Identify which cell holds the provided text, then report its [X, Y] central coordinate. 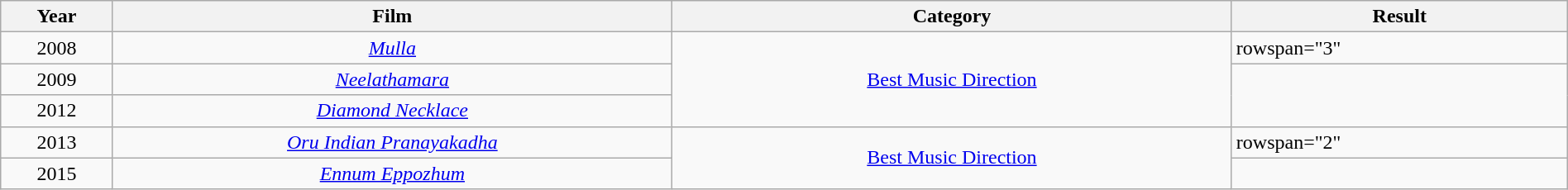
Result [1399, 17]
2013 [56, 142]
rowspan="3" [1399, 48]
Ennum Eppozhum [392, 173]
Film [392, 17]
2008 [56, 48]
Neelathamara [392, 79]
Category [953, 17]
Mulla [392, 48]
Oru Indian Pranayakadha [392, 142]
2009 [56, 79]
Year [56, 17]
Diamond Necklace [392, 111]
rowspan="2" [1399, 142]
2012 [56, 111]
2015 [56, 173]
